Return the (x, y) coordinate for the center point of the cell that contains the specified text.  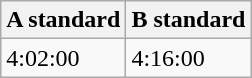
4:02:00 (64, 58)
A standard (64, 20)
B standard (188, 20)
4:16:00 (188, 58)
